Search for the cell housing the specified text and yield its (X, Y) center coordinate. 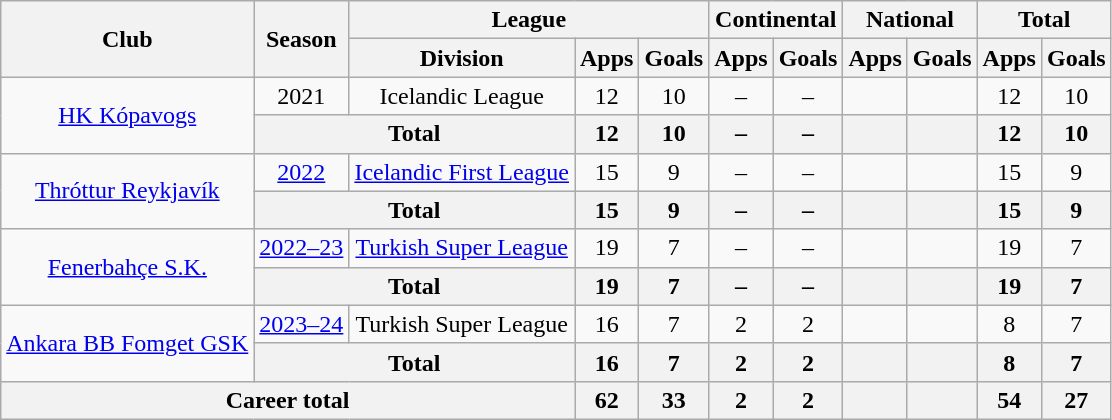
Ankara BB Fomget GSK (128, 343)
Fenerbahçe S.K. (128, 267)
54 (1009, 400)
Thróttur Reykjavík (128, 191)
League (529, 20)
27 (1076, 400)
HK Kópavogs (128, 115)
Icelandic League (462, 96)
2022–23 (302, 248)
Club (128, 39)
National (910, 20)
Season (302, 39)
Career total (288, 400)
2021 (302, 96)
62 (606, 400)
Division (462, 58)
33 (674, 400)
Icelandic First League (462, 172)
Continental (776, 20)
2022 (302, 172)
2023–24 (302, 324)
